For the text-containing cell, return its midpoint in (x, y) coordinate format. 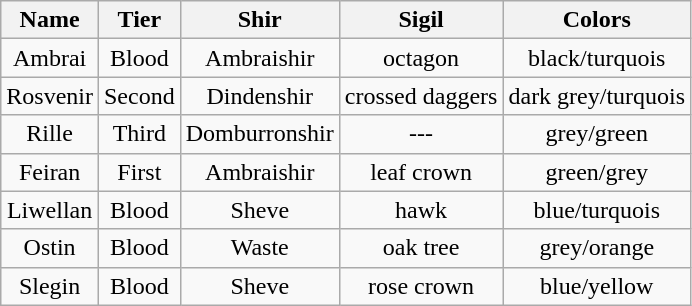
Slegin (50, 286)
Shir (260, 20)
Dindenshir (260, 96)
oak tree (421, 248)
black/turquois (597, 58)
Name (50, 20)
rose crown (421, 286)
green/grey (597, 172)
blue/yellow (597, 286)
--- (421, 134)
First (139, 172)
Waste (260, 248)
octagon (421, 58)
Rosvenir (50, 96)
grey/green (597, 134)
Tier (139, 20)
hawk (421, 210)
Domburronshir (260, 134)
Sigil (421, 20)
Rille (50, 134)
blue/turquois (597, 210)
Ostin (50, 248)
Feiran (50, 172)
Second (139, 96)
crossed daggers (421, 96)
Ambrai (50, 58)
Third (139, 134)
leaf crown (421, 172)
dark grey/turquois (597, 96)
Liwellan (50, 210)
Colors (597, 20)
grey/orange (597, 248)
